Identify which cell holds the provided text, then report its (x, y) central coordinate. 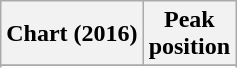
Peak position (189, 34)
Chart (2016) (72, 34)
